Return the (X, Y) coordinate for the center point of the cell that contains the specified text.  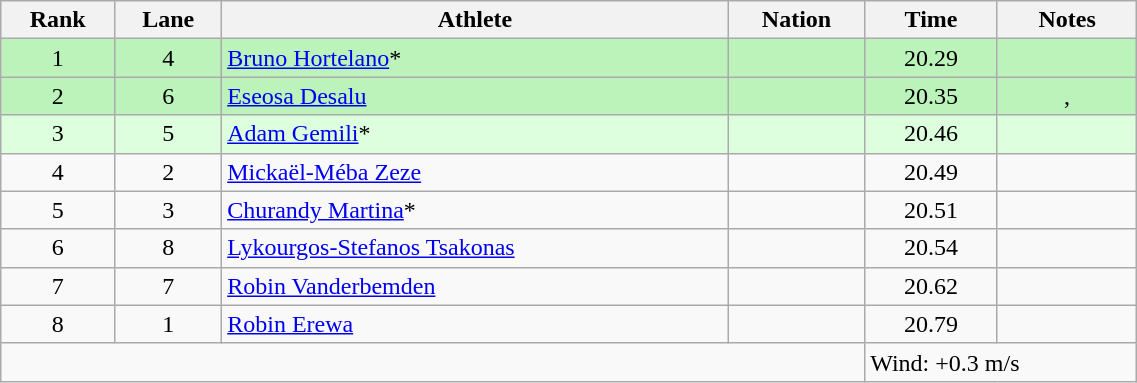
Wind: +0.3 m/s (1001, 362)
Notes (1067, 20)
, (1067, 96)
Rank (58, 20)
Robin Erewa (476, 324)
Athlete (476, 20)
20.49 (932, 172)
Robin Vanderbemden (476, 286)
20.46 (932, 134)
20.62 (932, 286)
20.79 (932, 324)
20.51 (932, 210)
Nation (796, 20)
Eseosa Desalu (476, 96)
Churandy Martina* (476, 210)
Adam Gemili* (476, 134)
20.29 (932, 58)
Lykourgos-Stefanos Tsakonas (476, 248)
Bruno Hortelano* (476, 58)
Mickaël-Méba Zeze (476, 172)
20.35 (932, 96)
Lane (168, 20)
Time (932, 20)
20.54 (932, 248)
